Determine the (X, Y) coordinate at the center of the cell enclosing the given text.  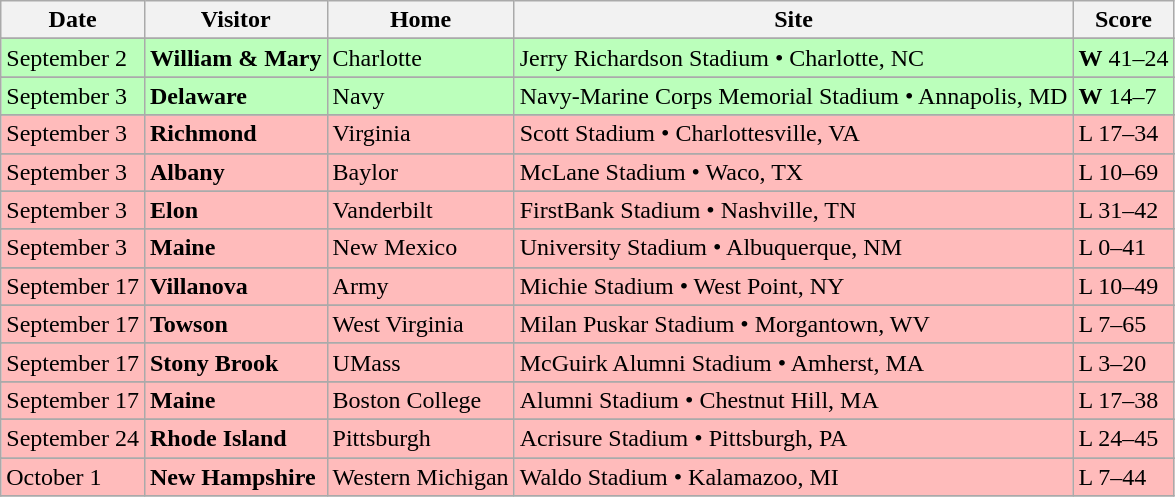
Pittsburgh (420, 438)
West Virginia (420, 324)
McLane Stadium • Waco, TX (794, 172)
Albany (236, 172)
McGuirk Alumni Stadium • Amherst, MA (794, 362)
William & Mary (236, 58)
Acrisure Stadium • Pittsburgh, PA (794, 438)
October 1 (73, 477)
UMass (420, 362)
L 24–45 (1124, 438)
Home (420, 20)
Scott Stadium • Charlottesville, VA (794, 134)
Delaware (236, 96)
Rhode Island (236, 438)
Alumni Stadium • Chestnut Hill, MA (794, 400)
New Mexico (420, 248)
University Stadium • Albuquerque, NM (794, 248)
L 7–44 (1124, 477)
Army (420, 286)
Elon (236, 210)
Virginia (420, 134)
L 31–42 (1124, 210)
September 24 (73, 438)
Navy (420, 96)
Richmond (236, 134)
W 14–7 (1124, 96)
Western Michigan (420, 477)
Vanderbilt (420, 210)
Stony Brook (236, 362)
L 7–65 (1124, 324)
L 17–38 (1124, 400)
Waldo Stadium • Kalamazoo, MI (794, 477)
Michie Stadium • West Point, NY (794, 286)
L 0–41 (1124, 248)
Boston College (420, 400)
FirstBank Stadium • Nashville, TN (794, 210)
Navy-Marine Corps Memorial Stadium • Annapolis, MD (794, 96)
L 10–49 (1124, 286)
Visitor (236, 20)
Villanova (236, 286)
W 41–24 (1124, 58)
Milan Puskar Stadium • Morgantown, WV (794, 324)
L 10–69 (1124, 172)
Towson (236, 324)
New Hampshire (236, 477)
Baylor (420, 172)
L 17–34 (1124, 134)
Site (794, 20)
Date (73, 20)
Score (1124, 20)
L 3–20 (1124, 362)
September 2 (73, 58)
Charlotte (420, 58)
Jerry Richardson Stadium • Charlotte, NC (794, 58)
